Identify which cell holds the provided text, then report its [x, y] central coordinate. 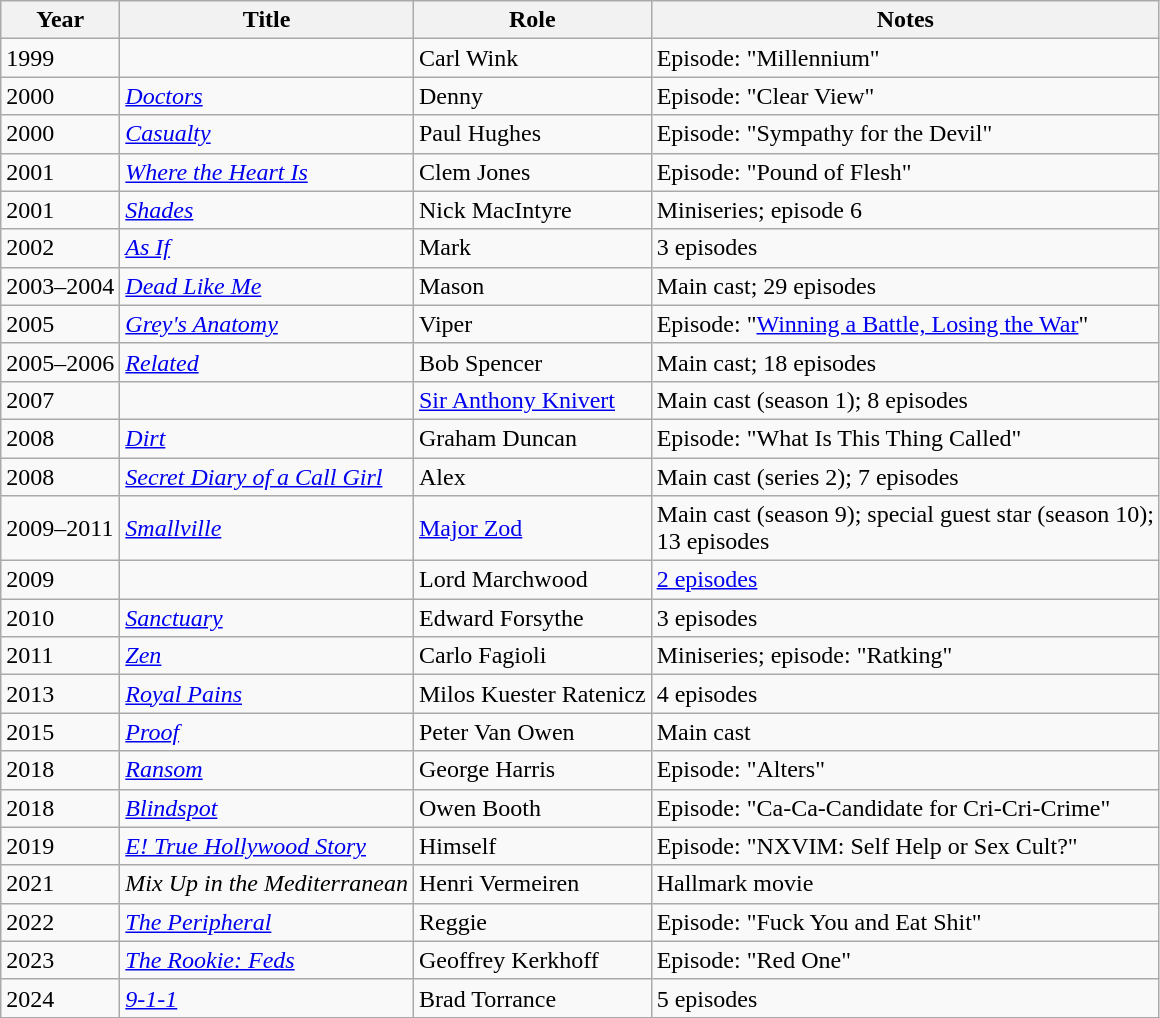
2007 [60, 400]
Carlo Fagioli [532, 656]
Doctors [267, 96]
9-1-1 [267, 998]
E! True Hollywood Story [267, 846]
Sanctuary [267, 618]
Secret Diary of a Call Girl [267, 477]
Bob Spencer [532, 362]
Sir Anthony Knivert [532, 400]
Main cast (series 2); 7 episodes [905, 477]
2015 [60, 732]
Major Zod [532, 528]
Notes [905, 20]
Mark [532, 248]
Himself [532, 846]
Main cast (season 1); 8 episodes [905, 400]
Viper [532, 324]
Episode: "What Is This Thing Called" [905, 438]
2005–2006 [60, 362]
Zen [267, 656]
Edward Forsythe [532, 618]
Denny [532, 96]
4 episodes [905, 694]
2005 [60, 324]
Royal Pains [267, 694]
Grey's Anatomy [267, 324]
Main cast; 18 episodes [905, 362]
2002 [60, 248]
Dirt [267, 438]
Episode: "Fuck You and Eat Shit" [905, 922]
Title [267, 20]
Alex [532, 477]
Henri Vermeiren [532, 884]
Episode: "Red One" [905, 960]
Reggie [532, 922]
Episode: "NXVIM: Self Help or Sex Cult?" [905, 846]
2009 [60, 580]
1999 [60, 58]
Ransom [267, 770]
5 episodes [905, 998]
Episode: "Winning a Battle, Losing the War" [905, 324]
2009–2011 [60, 528]
2003–2004 [60, 286]
Episode: "Ca-Ca-Candidate for Cri-Cri-Crime" [905, 808]
Miniseries; episode 6 [905, 210]
2024 [60, 998]
Clem Jones [532, 172]
As If [267, 248]
2023 [60, 960]
Peter Van Owen [532, 732]
Paul Hughes [532, 134]
2021 [60, 884]
The Peripheral [267, 922]
Main cast; 29 episodes [905, 286]
Dead Like Me [267, 286]
Mason [532, 286]
Year [60, 20]
2013 [60, 694]
Mix Up in the Mediterranean [267, 884]
Episode: "Pound of Flesh" [905, 172]
Geoffrey Kerkhoff [532, 960]
Episode: "Alters" [905, 770]
Lord Marchwood [532, 580]
2 episodes [905, 580]
Main cast [905, 732]
Episode: "Millennium" [905, 58]
2010 [60, 618]
Casualty [267, 134]
Role [532, 20]
George Harris [532, 770]
Carl Wink [532, 58]
Episode: "Clear View" [905, 96]
Main cast (season 9); special guest star (season 10);13 episodes [905, 528]
Milos Kuester Ratenicz [532, 694]
Where the Heart Is [267, 172]
2019 [60, 846]
Hallmark movie [905, 884]
Smallville [267, 528]
The Rookie: Feds [267, 960]
Related [267, 362]
Proof [267, 732]
2022 [60, 922]
Blindspot [267, 808]
Shades [267, 210]
Episode: "Sympathy for the Devil" [905, 134]
Brad Torrance [532, 998]
Owen Booth [532, 808]
Nick MacIntyre [532, 210]
Miniseries; episode: "Ratking" [905, 656]
2011 [60, 656]
Graham Duncan [532, 438]
